Find where the given text appears and provide that cell's center as (X, Y) coordinate. 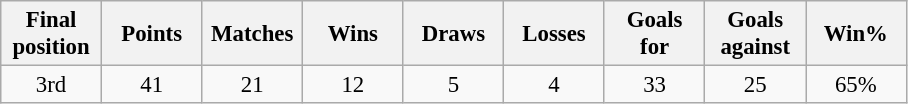
12 (354, 85)
Goals for (654, 34)
Points (152, 34)
33 (654, 85)
Matches (252, 34)
Losses (554, 34)
41 (152, 85)
Goals against (756, 34)
Final position (52, 34)
Wins (354, 34)
Draws (454, 34)
3rd (52, 85)
25 (756, 85)
4 (554, 85)
Win% (856, 34)
65% (856, 85)
21 (252, 85)
5 (454, 85)
